From the cell containing the given text, extract its center point as [x, y] coordinate. 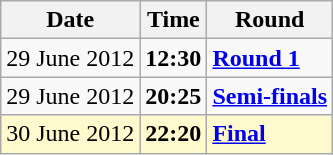
12:30 [174, 58]
22:20 [174, 134]
20:25 [174, 96]
Semi-finals [270, 96]
Round 1 [270, 58]
30 June 2012 [70, 134]
Round [270, 20]
Date [70, 20]
Time [174, 20]
Final [270, 134]
